Search for the cell housing the specified text and yield its (x, y) center coordinate. 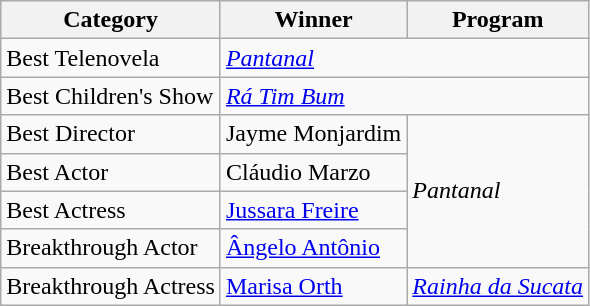
Winner (313, 20)
Rainha da Sucata (498, 286)
Cláudio Marzo (313, 172)
Breakthrough Actor (111, 248)
Best Children's Show (111, 96)
Marisa Orth (313, 286)
Category (111, 20)
Program (498, 20)
Best Actress (111, 210)
Ângelo Antônio (313, 248)
Best Actor (111, 172)
Best Director (111, 134)
Breakthrough Actress (111, 286)
Rá Tim Bum (404, 96)
Jussara Freire (313, 210)
Best Telenovela (111, 58)
Jayme Monjardim (313, 134)
